Provide the (X, Y) coordinate of the cell's center where the given text is located.  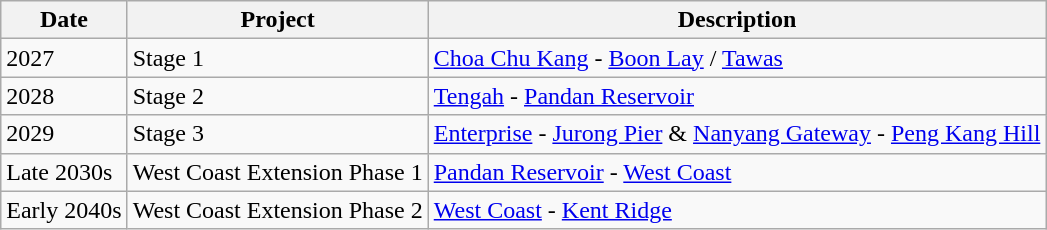
2027 (64, 58)
Late 2030s (64, 172)
Choa Chu Kang - Boon Lay / Tawas (737, 58)
Stage 3 (278, 134)
2029 (64, 134)
West Coast - Kent Ridge (737, 210)
Date (64, 20)
West Coast Extension Phase 2 (278, 210)
Stage 2 (278, 96)
Early 2040s (64, 210)
West Coast Extension Phase 1 (278, 172)
Tengah - Pandan Reservoir (737, 96)
Stage 1 (278, 58)
Enterprise - Jurong Pier & Nanyang Gateway - Peng Kang Hill (737, 134)
2028 (64, 96)
Description (737, 20)
Pandan Reservoir - West Coast (737, 172)
Project (278, 20)
